For the text-containing cell, return its midpoint in [X, Y] coordinate format. 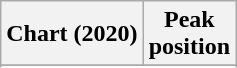
Chart (2020) [72, 34]
Peakposition [189, 34]
